Return the (x, y) coordinate for the center point of the cell that contains the specified text.  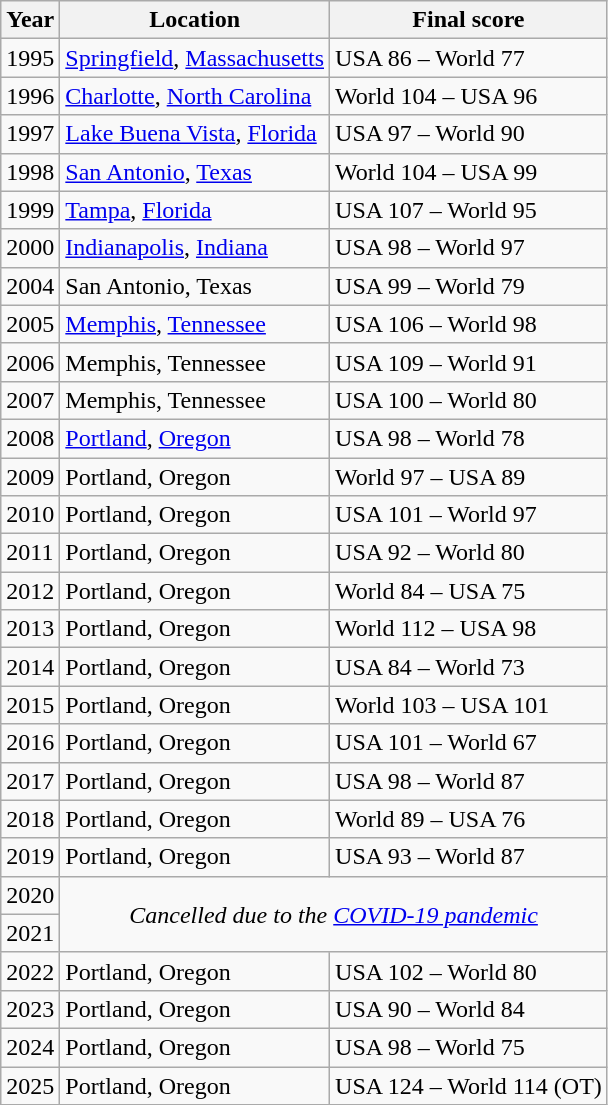
USA 101 – World 97 (469, 515)
USA 100 – World 80 (469, 400)
2020 (30, 895)
USA 93 – World 87 (469, 857)
1997 (30, 134)
Lake Buena Vista, Florida (195, 134)
Indianapolis, Indiana (195, 248)
USA 84 – World 73 (469, 667)
Charlotte, North Carolina (195, 96)
USA 102 – World 80 (469, 971)
2022 (30, 971)
2017 (30, 781)
2009 (30, 477)
USA 98 – World 87 (469, 781)
2000 (30, 248)
Tampa, Florida (195, 210)
2023 (30, 1009)
2011 (30, 553)
2019 (30, 857)
1999 (30, 210)
USA 109 – World 91 (469, 362)
USA 92 – World 80 (469, 553)
2008 (30, 438)
USA 106 – World 98 (469, 324)
Year (30, 20)
World 89 – USA 76 (469, 819)
2014 (30, 667)
USA 90 – World 84 (469, 1009)
2012 (30, 591)
2016 (30, 743)
Cancelled due to the COVID-19 pandemic (334, 914)
2024 (30, 1047)
USA 99 – World 79 (469, 286)
World 112 – USA 98 (469, 629)
Final score (469, 20)
World 84 – USA 75 (469, 591)
2006 (30, 362)
World 104 – USA 99 (469, 172)
USA 98 – World 97 (469, 248)
USA 101 – World 67 (469, 743)
2013 (30, 629)
2005 (30, 324)
USA 97 – World 90 (469, 134)
2010 (30, 515)
USA 98 – World 78 (469, 438)
1996 (30, 96)
1995 (30, 58)
2018 (30, 819)
World 97 – USA 89 (469, 477)
USA 107 – World 95 (469, 210)
World 104 – USA 96 (469, 96)
USA 86 – World 77 (469, 58)
2004 (30, 286)
World 103 – USA 101 (469, 705)
USA 98 – World 75 (469, 1047)
1998 (30, 172)
2025 (30, 1085)
Location (195, 20)
USA 124 – World 114 (OT) (469, 1085)
2021 (30, 933)
Springfield, Massachusetts (195, 58)
2015 (30, 705)
2007 (30, 400)
